Return the [x, y] coordinate for the center point of the cell that contains the specified text.  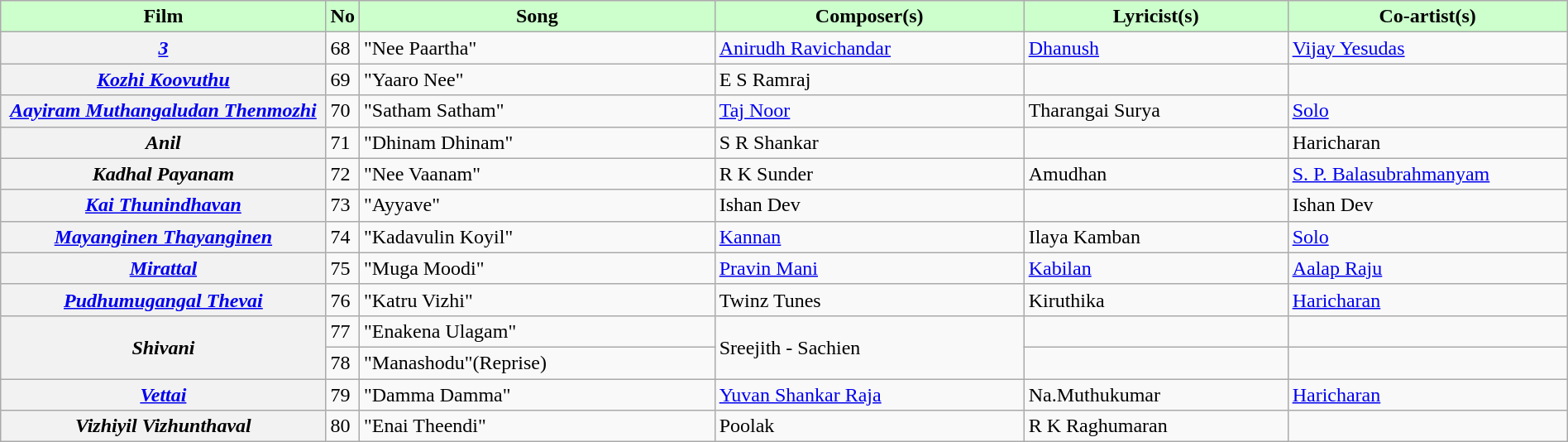
Mirattal [164, 268]
Aayiram Muthangaludan Thenmozhi [164, 111]
"Nee Vaanam" [537, 174]
"Kadavulin Koyil" [537, 237]
Sreejith - Sachien [869, 347]
77 [342, 331]
"Manashodu"(Reprise) [537, 363]
Taj Noor [869, 111]
72 [342, 174]
Amudhan [1156, 174]
No [342, 17]
3 [164, 48]
"Dhinam Dhinam" [537, 142]
Kiruthika [1156, 300]
Shivani [164, 347]
69 [342, 79]
Kannan [869, 237]
"Muga Moodi" [537, 268]
Ilaya Kamban [1156, 237]
75 [342, 268]
"Yaaro Nee" [537, 79]
E S Ramraj [869, 79]
Kadhal Payanam [164, 174]
Tharangai Surya [1156, 111]
80 [342, 426]
"Katru Vizhi" [537, 300]
"Ayyave" [537, 205]
"Satham Satham" [537, 111]
Vettai [164, 395]
68 [342, 48]
Twinz Tunes [869, 300]
Anil [164, 142]
Yuvan Shankar Raja [869, 395]
76 [342, 300]
Poolak [869, 426]
78 [342, 363]
79 [342, 395]
R K Raghumaran [1156, 426]
"Damma Damma" [537, 395]
"Nee Paartha" [537, 48]
Na.Muthukumar [1156, 395]
Vizhiyil Vizhunthaval [164, 426]
Kai Thunindhavan [164, 205]
70 [342, 111]
Co-artist(s) [1427, 17]
Aalap Raju [1427, 268]
Kabilan [1156, 268]
74 [342, 237]
"Enai Theendi" [537, 426]
71 [342, 142]
Mayanginen Thayanginen [164, 237]
Pravin Mani [869, 268]
Composer(s) [869, 17]
Anirudh Ravichandar [869, 48]
Vijay Yesudas [1427, 48]
Dhanush [1156, 48]
Film [164, 17]
Song [537, 17]
R K Sunder [869, 174]
Kozhi Koovuthu [164, 79]
Lyricist(s) [1156, 17]
Pudhumugangal Thevai [164, 300]
"Enakena Ulagam" [537, 331]
S R Shankar [869, 142]
73 [342, 205]
S. P. Balasubrahmanyam [1427, 174]
